Find where the given text appears and provide that cell's center as [X, Y] coordinate. 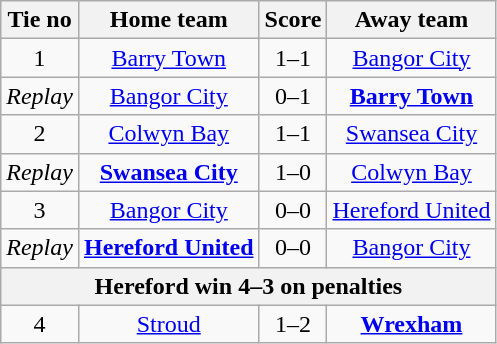
Away team [412, 20]
Wrexham [412, 324]
1–2 [293, 324]
Stroud [168, 324]
Hereford win 4–3 on penalties [248, 286]
Home team [168, 20]
1–0 [293, 172]
0–1 [293, 96]
1 [40, 58]
Score [293, 20]
4 [40, 324]
Tie no [40, 20]
2 [40, 134]
3 [40, 210]
